For the text-containing cell, return its midpoint in (X, Y) coordinate format. 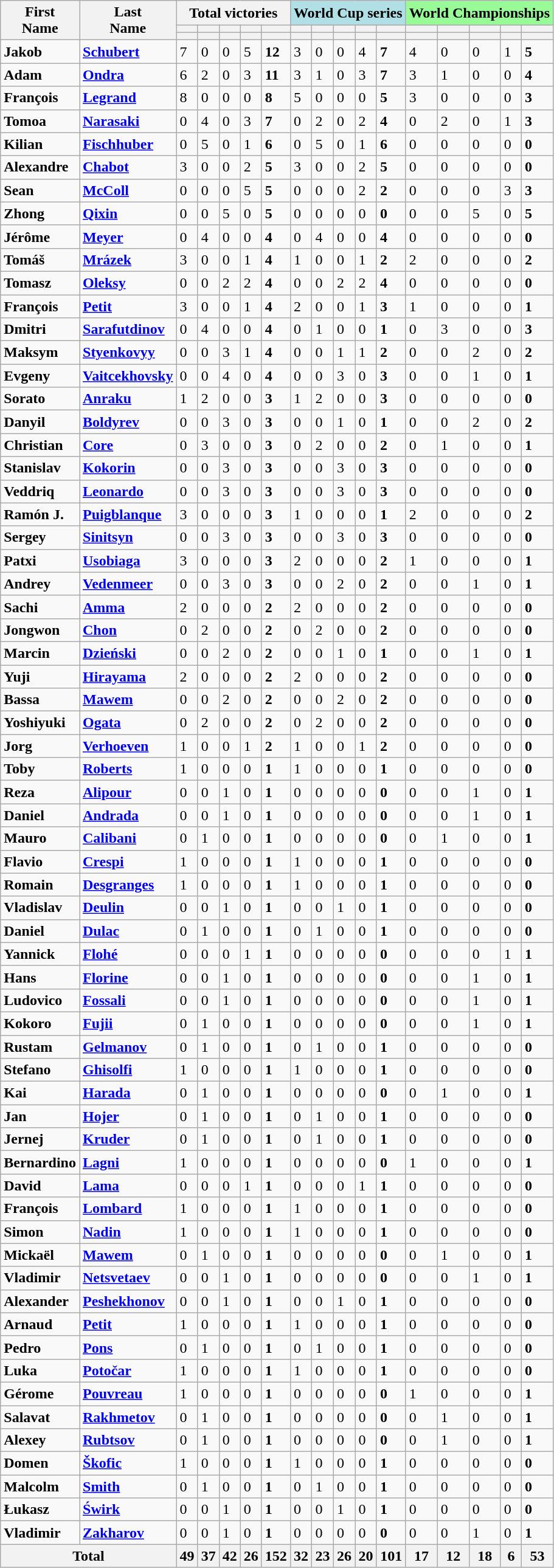
Vladislav (40, 908)
Fujii (128, 1023)
11 (276, 75)
World Cup series (348, 13)
Dulac (128, 931)
Zhong (40, 213)
Nadin (128, 1232)
Vedenmeer (128, 584)
Luka (40, 1370)
Tomoa (40, 121)
Rustam (40, 1046)
McColl (128, 190)
Desgranges (128, 885)
42 (230, 1556)
20 (366, 1556)
Alexandre (40, 167)
Dmitri (40, 330)
Vaitcekhovsky (128, 376)
World Championships (479, 13)
Kruder (128, 1139)
Kokoro (40, 1023)
Evgeny (40, 376)
Anraku (128, 399)
Smith (128, 1487)
Zakharov (128, 1533)
Kai (40, 1093)
Ramón J. (40, 514)
Arnaud (40, 1324)
Peshekhonov (128, 1301)
Sarafutdinov (128, 330)
Malcolm (40, 1487)
Netsvetaev (128, 1278)
Hirayama (128, 677)
Pedro (40, 1347)
Ghisolfi (128, 1070)
101 (391, 1556)
Jorg (40, 746)
Sorato (40, 399)
Ludovico (40, 1000)
Sachi (40, 607)
Alexander (40, 1301)
Mrázek (128, 260)
Sinitsyn (128, 537)
Ondra (128, 75)
23 (323, 1556)
Roberts (128, 769)
Tomáš (40, 260)
Lama (128, 1186)
Leonardo (128, 491)
Narasaki (128, 121)
49 (187, 1556)
Marcin (40, 653)
Total victories (234, 13)
Chabot (128, 167)
Yuji (40, 677)
Toby (40, 769)
Flohé (128, 954)
32 (301, 1556)
Jérôme (40, 237)
David (40, 1186)
Bernardino (40, 1162)
Ogata (128, 723)
Danyil (40, 422)
Legrand (128, 98)
Świrk (128, 1510)
Mickaël (40, 1255)
Adam (40, 75)
18 (485, 1556)
Alipour (128, 792)
Fischhuber (128, 144)
Kilian (40, 144)
Patxi (40, 561)
Crespi (128, 862)
Tomasz (40, 283)
Jan (40, 1116)
Hojer (128, 1116)
Meyer (128, 237)
Veddriq (40, 491)
53 (538, 1556)
Usobiaga (128, 561)
Rubtsov (128, 1440)
Schubert (128, 52)
Boldyrev (128, 422)
Sergey (40, 537)
Yannick (40, 954)
Reza (40, 792)
Lagni (128, 1162)
Łukasz (40, 1510)
37 (208, 1556)
Oleksy (128, 283)
Qixin (128, 213)
Chon (128, 630)
Calibani (128, 838)
Florine (128, 977)
Pons (128, 1347)
Romain (40, 885)
Simon (40, 1232)
Andrada (128, 815)
Maksym (40, 353)
Salavat (40, 1417)
Gelmanov (128, 1046)
Dzieński (128, 653)
Rakhmetov (128, 1417)
Andrey (40, 584)
Total (89, 1556)
Domen (40, 1463)
Jakob (40, 52)
Verhoeven (128, 746)
Potočar (128, 1370)
Flavio (40, 862)
Jongwon (40, 630)
Puigblanque (128, 514)
152 (276, 1556)
Sean (40, 190)
Harada (128, 1093)
Mauro (40, 838)
Amma (128, 607)
Gérome (40, 1394)
Christian (40, 445)
Lombard (128, 1209)
Stanislav (40, 468)
Jernej (40, 1139)
Bassa (40, 700)
LastName (128, 21)
17 (421, 1556)
Kokorin (128, 468)
Yoshiyuki (40, 723)
Škofic (128, 1463)
Deulin (128, 908)
FirstName (40, 21)
Stefano (40, 1070)
Pouvreau (128, 1394)
Fossali (128, 1000)
Hans (40, 977)
Alexey (40, 1440)
Styenkovyy (128, 353)
Core (128, 445)
